For the text-containing cell, return its midpoint in [X, Y] coordinate format. 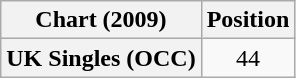
UK Singles (OCC) [101, 58]
Position [248, 20]
Chart (2009) [101, 20]
44 [248, 58]
